Determine the (X, Y) coordinate at the center of the cell enclosing the given text.  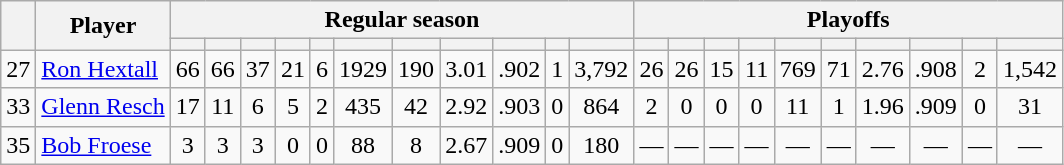
1,542 (1030, 69)
31 (1030, 107)
864 (602, 107)
3.01 (466, 69)
27 (18, 69)
.902 (520, 69)
2.76 (882, 69)
.908 (936, 69)
435 (362, 107)
1.96 (882, 107)
42 (416, 107)
.903 (520, 107)
5 (292, 107)
37 (258, 69)
Glenn Resch (103, 107)
88 (362, 145)
190 (416, 69)
15 (722, 69)
3,792 (602, 69)
Bob Froese (103, 145)
2.92 (466, 107)
Ron Hextall (103, 69)
180 (602, 145)
71 (838, 69)
769 (798, 69)
21 (292, 69)
33 (18, 107)
17 (188, 107)
8 (416, 145)
1929 (362, 69)
2.67 (466, 145)
Regular season (402, 20)
Player (103, 26)
35 (18, 145)
Playoffs (848, 20)
